Pinpoint the cell where the given text exists, returning its [x, y] midpoint coordinate. 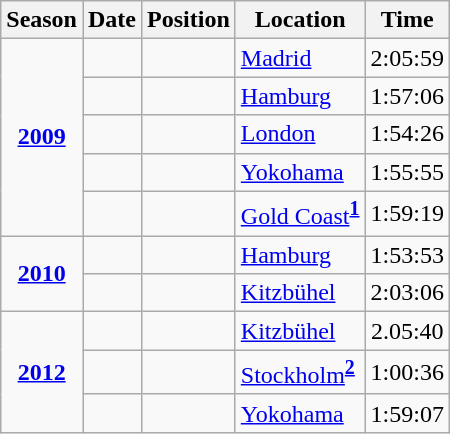
1:53:53 [407, 255]
2009 [42, 138]
Stockholm2 [300, 372]
2:03:06 [407, 293]
1:54:26 [407, 134]
Madrid [300, 58]
1:59:07 [407, 413]
1:57:06 [407, 96]
2010 [42, 274]
2.05:40 [407, 331]
1:55:55 [407, 172]
2012 [42, 372]
Season [42, 20]
1:59:19 [407, 214]
Time [407, 20]
London [300, 134]
Location [300, 20]
1:00:36 [407, 372]
2:05:59 [407, 58]
Gold Coast1 [300, 214]
Position [189, 20]
Date [112, 20]
